Find where the given text appears and provide that cell's center as [x, y] coordinate. 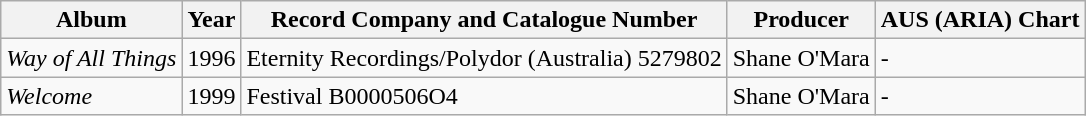
1996 [212, 58]
Record Company and Catalogue Number [484, 20]
Producer [801, 20]
Eternity Recordings/Polydor (Australia) 5279802 [484, 58]
Album [92, 20]
Welcome [92, 96]
Way of All Things [92, 58]
1999 [212, 96]
Year [212, 20]
AUS (ARIA) Chart [980, 20]
Festival B0000506O4 [484, 96]
